Capture the cell that displays the provided text and extract its [x, y] central coordinate. 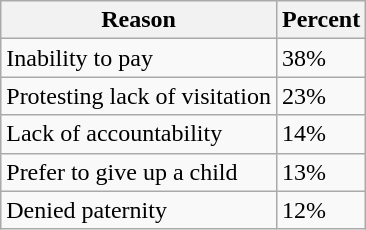
Prefer to give up a child [139, 172]
14% [320, 134]
Percent [320, 20]
Protesting lack of visitation [139, 96]
Lack of accountability [139, 134]
Inability to pay [139, 58]
13% [320, 172]
Denied paternity [139, 210]
Reason [139, 20]
12% [320, 210]
38% [320, 58]
23% [320, 96]
